Output the (x, y) coordinate of the center of the cell containing the given text.  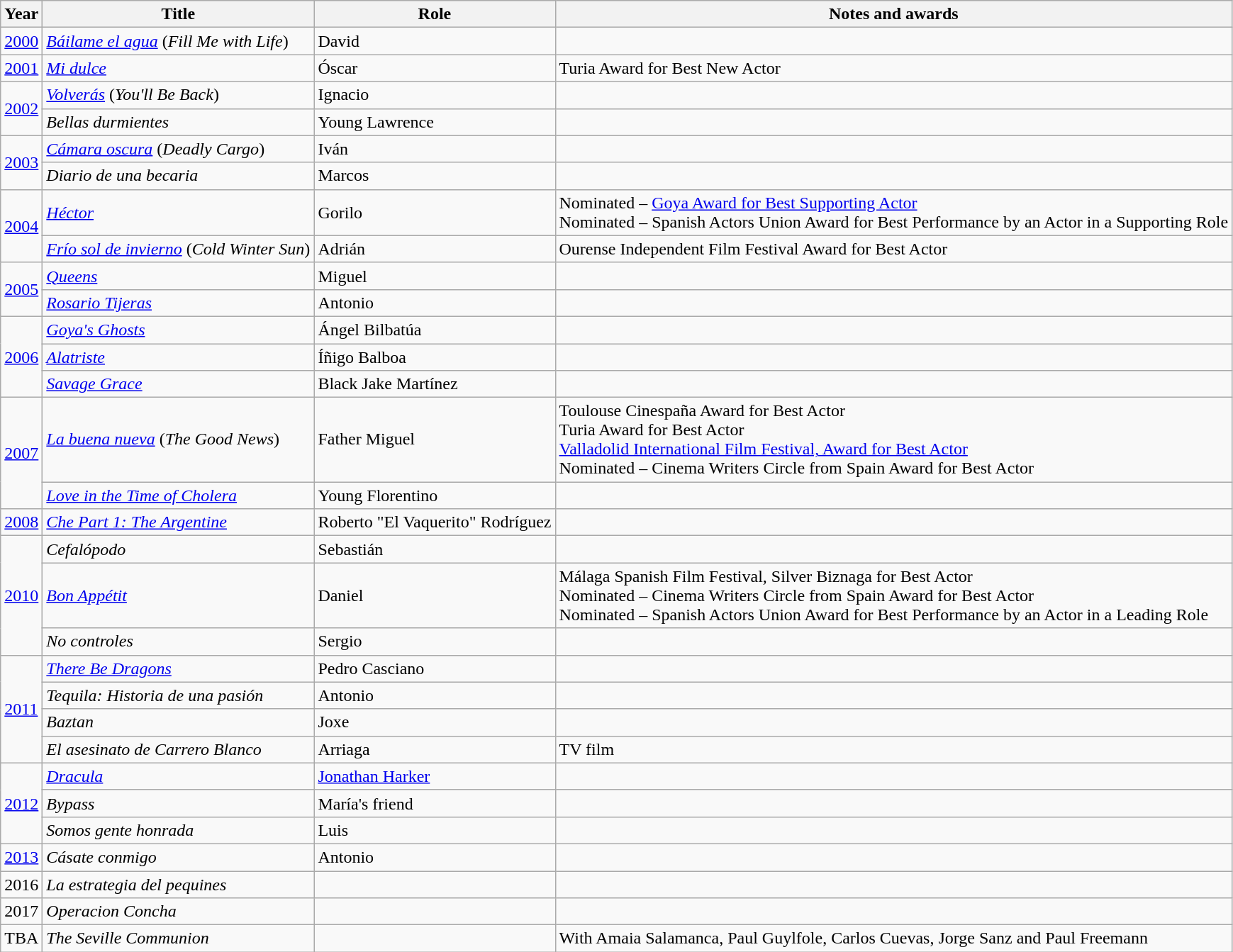
2005 (21, 289)
Ignacio (435, 95)
Arriaga (435, 749)
Dracula (179, 776)
Tequila: Historia de una pasión (179, 695)
La buena nueva (The Good News) (179, 439)
Diario de una becaria (179, 176)
2001 (21, 68)
El asesinato de Carrero Blanco (179, 749)
Cámara oscura (Deadly Cargo) (179, 149)
Role (435, 14)
TBA (21, 939)
Jonathan Harker (435, 776)
Iván (435, 149)
Bon Appétit (179, 595)
Cefalópodo (179, 549)
2000 (21, 41)
Mi dulce (179, 68)
Rosario Tijeras (179, 303)
2010 (21, 595)
Year (21, 14)
2002 (21, 108)
Pedro Casciano (435, 668)
2003 (21, 162)
Operacion Concha (179, 912)
2007 (21, 454)
Íñigo Balboa (435, 357)
Che Part 1: The Argentine (179, 522)
Title (179, 14)
Daniel (435, 595)
2012 (21, 803)
Love in the Time of Cholera (179, 495)
Nominated – Goya Award for Best Supporting ActorNominated – Spanish Actors Union Award for Best Performance by an Actor in a Supporting Role (893, 213)
Marcos (435, 176)
TV film (893, 749)
Héctor (179, 213)
With Amaia Salamanca, Paul Guylfole, Carlos Cuevas, Jorge Sanz and Paul Freemann (893, 939)
Joxe (435, 722)
2011 (21, 709)
Somos gente honrada (179, 830)
Adrián (435, 249)
Volverás (You'll Be Back) (179, 95)
Sergio (435, 642)
No controles (179, 642)
Miguel (435, 276)
2013 (21, 857)
Baztan (179, 722)
Goya's Ghosts (179, 330)
Black Jake Martínez (435, 384)
Young Lawrence (435, 122)
Alatriste (179, 357)
Ourense Independent Film Festival Award for Best Actor (893, 249)
Sebastián (435, 549)
There Be Dragons (179, 668)
Frío sol de invierno (Cold Winter Sun) (179, 249)
María's friend (435, 803)
Gorilo (435, 213)
Bypass (179, 803)
Bellas durmientes (179, 122)
The Seville Communion (179, 939)
Queens (179, 276)
Father Miguel (435, 439)
Báilame el agua (Fill Me with Life) (179, 41)
David (435, 41)
Cásate conmigo (179, 857)
Luis (435, 830)
2017 (21, 912)
Notes and awards (893, 14)
Savage Grace (179, 384)
2008 (21, 522)
La estrategia del pequines (179, 884)
Turia Award for Best New Actor (893, 68)
Roberto "El Vaquerito" Rodríguez (435, 522)
2006 (21, 357)
Ángel Bilbatúa (435, 330)
Young Florentino (435, 495)
2004 (21, 225)
2016 (21, 884)
Óscar (435, 68)
